Output the [X, Y] coordinate of the center of the cell containing the given text.  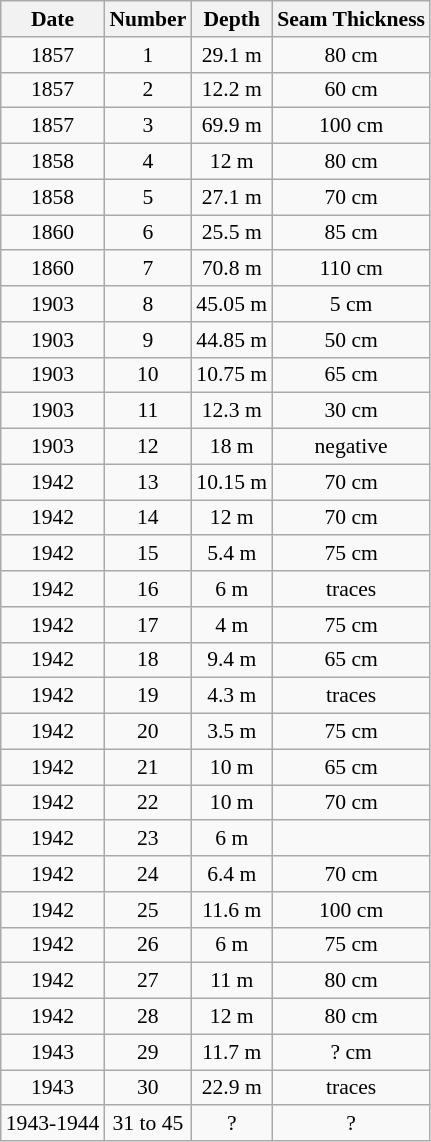
1943-1944 [53, 1124]
29 [148, 1052]
Number [148, 19]
44.85 m [232, 340]
24 [148, 874]
Seam Thickness [351, 19]
11.6 m [232, 910]
11 m [232, 981]
25 [148, 910]
7 [148, 269]
4 [148, 162]
6 [148, 233]
30 cm [351, 411]
9.4 m [232, 660]
5 cm [351, 304]
16 [148, 589]
19 [148, 696]
20 [148, 732]
18 [148, 660]
22.9 m [232, 1088]
27 [148, 981]
4.3 m [232, 696]
26 [148, 945]
1 [148, 55]
69.9 m [232, 126]
5.4 m [232, 554]
2 [148, 90]
12.3 m [232, 411]
17 [148, 625]
12 [148, 447]
31 to 45 [148, 1124]
10.15 m [232, 482]
45.05 m [232, 304]
8 [148, 304]
11 [148, 411]
14 [148, 518]
6.4 m [232, 874]
? cm [351, 1052]
4 m [232, 625]
27.1 m [232, 197]
10 [148, 375]
70.8 m [232, 269]
50 cm [351, 340]
9 [148, 340]
15 [148, 554]
12.2 m [232, 90]
29.1 m [232, 55]
5 [148, 197]
negative [351, 447]
30 [148, 1088]
18 m [232, 447]
10.75 m [232, 375]
23 [148, 839]
Date [53, 19]
25.5 m [232, 233]
13 [148, 482]
Depth [232, 19]
3.5 m [232, 732]
60 cm [351, 90]
22 [148, 803]
28 [148, 1017]
110 cm [351, 269]
11.7 m [232, 1052]
21 [148, 767]
85 cm [351, 233]
3 [148, 126]
